For the text-containing cell, return its midpoint in [x, y] coordinate format. 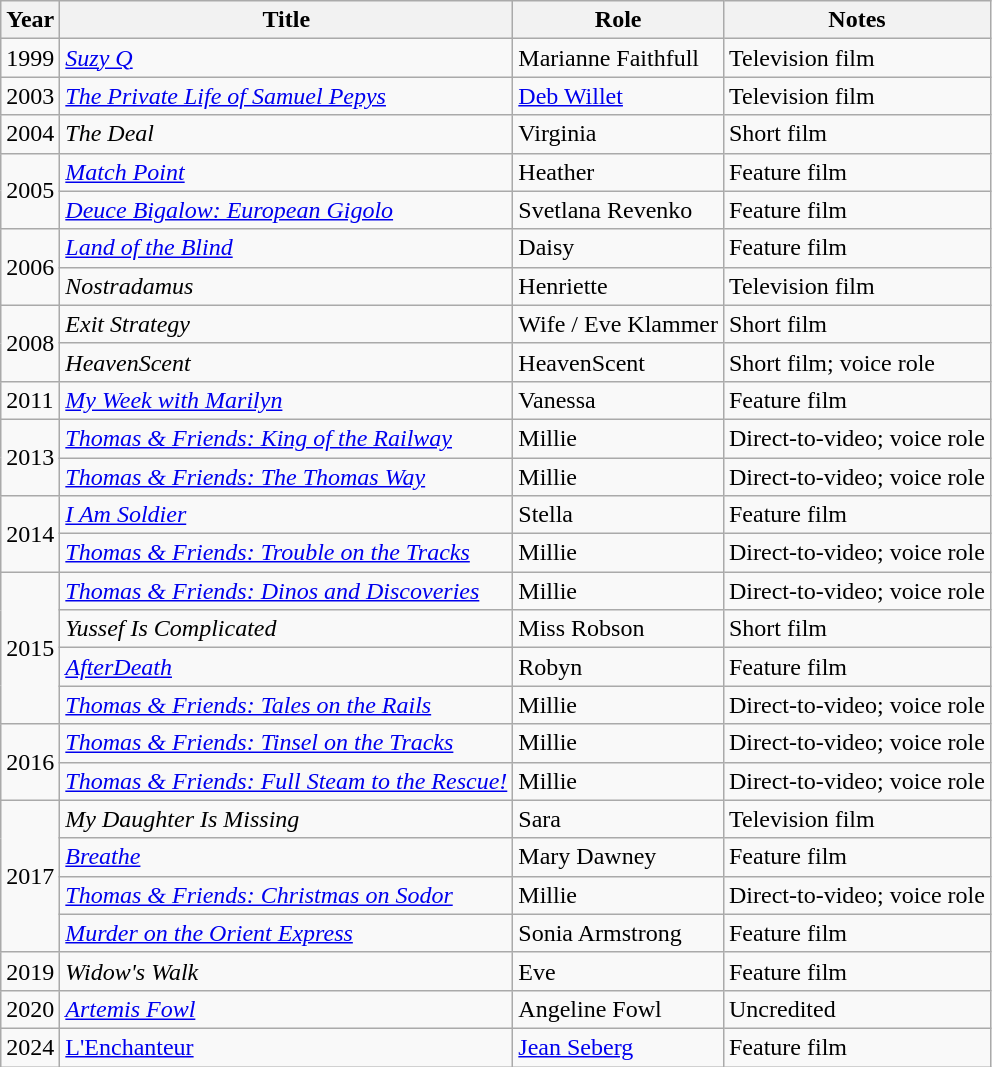
Widow's Walk [286, 971]
2015 [30, 648]
Thomas & Friends: The Thomas Way [286, 477]
Thomas & Friends: Tinsel on the Tracks [286, 743]
Notes [856, 20]
Stella [618, 515]
Angeline Fowl [618, 1009]
Miss Robson [618, 629]
Mary Dawney [618, 857]
2004 [30, 134]
2011 [30, 400]
Wife / Eve Klammer [618, 324]
2008 [30, 343]
Thomas & Friends: Tales on the Rails [286, 705]
Deb Willet [618, 96]
Sonia Armstrong [618, 933]
Sara [618, 819]
Title [286, 20]
Role [618, 20]
Daisy [618, 248]
Murder on the Orient Express [286, 933]
2024 [30, 1047]
AfterDeath [286, 667]
Short film; voice role [856, 362]
I Am Soldier [286, 515]
Eve [618, 971]
Robyn [618, 667]
Nostradamus [286, 286]
Uncredited [856, 1009]
My Daughter Is Missing [286, 819]
Thomas & Friends: Christmas on Sodor [286, 895]
Breathe [286, 857]
Land of the Blind [286, 248]
2013 [30, 457]
Jean Seberg [618, 1047]
Thomas & Friends: Full Steam to the Rescue! [286, 781]
2016 [30, 762]
Exit Strategy [286, 324]
Yussef Is Complicated [286, 629]
2006 [30, 267]
2017 [30, 876]
1999 [30, 58]
L'Enchanteur [286, 1047]
Year [30, 20]
Artemis Fowl [286, 1009]
Thomas & Friends: King of the Railway [286, 438]
2005 [30, 191]
2020 [30, 1009]
Suzy Q [286, 58]
Marianne Faithfull [618, 58]
Vanessa [618, 400]
Svetlana Revenko [618, 210]
2019 [30, 971]
Henriette [618, 286]
Virginia [618, 134]
The Private Life of Samuel Pepys [286, 96]
2003 [30, 96]
The Deal [286, 134]
Thomas & Friends: Dinos and Discoveries [286, 591]
My Week with Marilyn [286, 400]
Thomas & Friends: Trouble on the Tracks [286, 553]
Match Point [286, 172]
Deuce Bigalow: European Gigolo [286, 210]
Heather [618, 172]
2014 [30, 534]
